Determine the [x, y] coordinate at the center of the cell enclosing the given text.  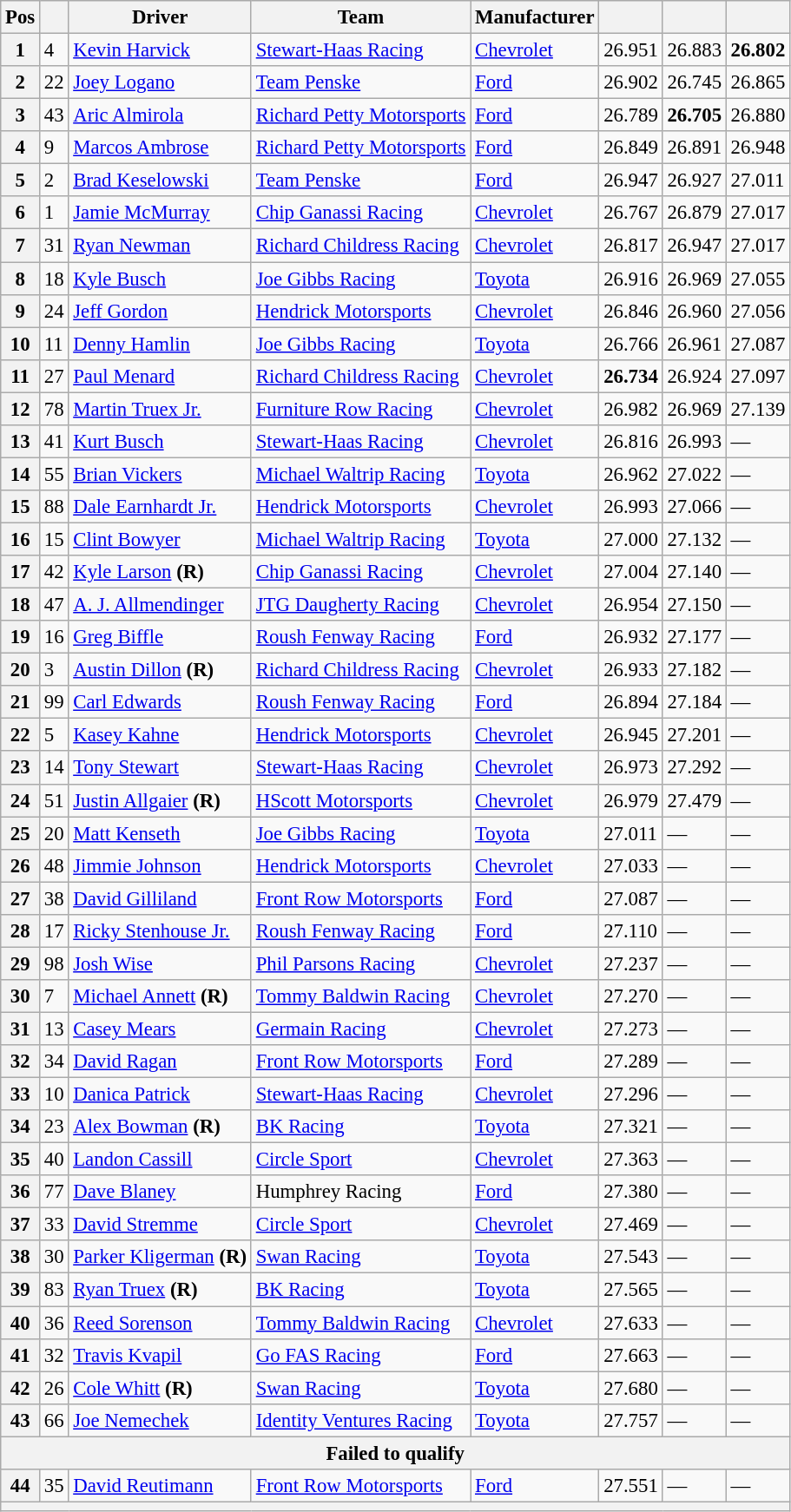
26.948 [757, 148]
Jeff Gordon [160, 311]
88 [54, 507]
27.033 [630, 865]
Kurt Busch [160, 442]
66 [54, 1420]
27.056 [757, 311]
37 [21, 1225]
Driver [160, 17]
27.289 [630, 1062]
Pos [21, 17]
26.816 [630, 442]
26.973 [630, 768]
27.004 [630, 572]
Reed Sorenson [160, 1323]
27.237 [630, 963]
26.745 [695, 82]
Alex Bowman (R) [160, 1127]
Michael Annett (R) [160, 996]
27.132 [695, 539]
27.363 [630, 1160]
27.680 [630, 1388]
Martin Truex Jr. [160, 409]
27.663 [630, 1355]
99 [54, 702]
27.110 [630, 931]
26.817 [630, 246]
Kyle Busch [160, 279]
Clint Bowyer [160, 539]
Landon Cassill [160, 1160]
21 [21, 702]
26.916 [630, 279]
27.177 [695, 637]
26.894 [630, 702]
27.270 [630, 996]
Brad Keselowski [160, 181]
27.066 [695, 507]
47 [54, 605]
39 [21, 1290]
Kyle Larson (R) [160, 572]
26.789 [630, 115]
27.273 [630, 1029]
Greg Biffle [160, 637]
Jimmie Johnson [160, 865]
David Ragan [160, 1062]
Ricky Stenhouse Jr. [160, 931]
26.766 [630, 344]
27.055 [757, 279]
Justin Allgaier (R) [160, 800]
David Stremme [160, 1225]
26.865 [757, 82]
Jamie McMurray [160, 213]
29 [21, 963]
Go FAS Racing [360, 1355]
26.849 [630, 148]
Carl Edwards [160, 702]
27.292 [695, 768]
27.150 [695, 605]
Josh Wise [160, 963]
26.846 [630, 311]
25 [21, 833]
Matt Kenseth [160, 833]
27.139 [757, 409]
26.945 [630, 735]
HScott Motorsports [360, 800]
26.933 [630, 670]
27.479 [695, 800]
26.960 [695, 311]
44 [21, 1486]
55 [54, 474]
Kevin Harvick [160, 50]
Parker Kligerman (R) [160, 1258]
26.979 [630, 800]
26.954 [630, 605]
26.924 [695, 376]
26.883 [695, 50]
6 [21, 213]
Identity Ventures Racing [360, 1420]
27.380 [630, 1192]
8 [21, 279]
27.633 [630, 1323]
Paul Menard [160, 376]
26.880 [757, 115]
27.000 [630, 539]
JTG Daugherty Racing [360, 605]
Manufacturer [535, 17]
Ryan Truex (R) [160, 1290]
Team [360, 17]
27.182 [695, 670]
Travis Kvapil [160, 1355]
27.184 [695, 702]
27.551 [630, 1486]
Marcos Ambrose [160, 148]
48 [54, 865]
78 [54, 409]
Brian Vickers [160, 474]
26.705 [695, 115]
12 [21, 409]
Kasey Kahne [160, 735]
Humphrey Racing [360, 1192]
David Reutimann [160, 1486]
Denny Hamlin [160, 344]
27.140 [695, 572]
26.902 [630, 82]
28 [21, 931]
Dave Blaney [160, 1192]
Phil Parsons Racing [360, 963]
Casey Mears [160, 1029]
26.767 [630, 213]
27.321 [630, 1127]
26.734 [630, 376]
Aric Almirola [160, 115]
Danica Patrick [160, 1095]
26.879 [695, 213]
Failed to qualify [396, 1453]
27.565 [630, 1290]
Joey Logano [160, 82]
David Gilliland [160, 898]
98 [54, 963]
A. J. Allmendinger [160, 605]
51 [54, 800]
27.757 [630, 1420]
27.201 [695, 735]
19 [21, 637]
77 [54, 1192]
27.296 [630, 1095]
26.932 [630, 637]
26.802 [757, 50]
83 [54, 1290]
27.022 [695, 474]
Germain Racing [360, 1029]
27.097 [757, 376]
Furniture Row Racing [360, 409]
Dale Earnhardt Jr. [160, 507]
Cole Whitt (R) [160, 1388]
26.927 [695, 181]
26.982 [630, 409]
Joe Nemechek [160, 1420]
27.543 [630, 1258]
26.951 [630, 50]
26.891 [695, 148]
26.962 [630, 474]
Ryan Newman [160, 246]
26.961 [695, 344]
Tony Stewart [160, 768]
Austin Dillon (R) [160, 670]
27.469 [630, 1225]
